Output the [x, y] coordinate of the center of the cell containing the given text.  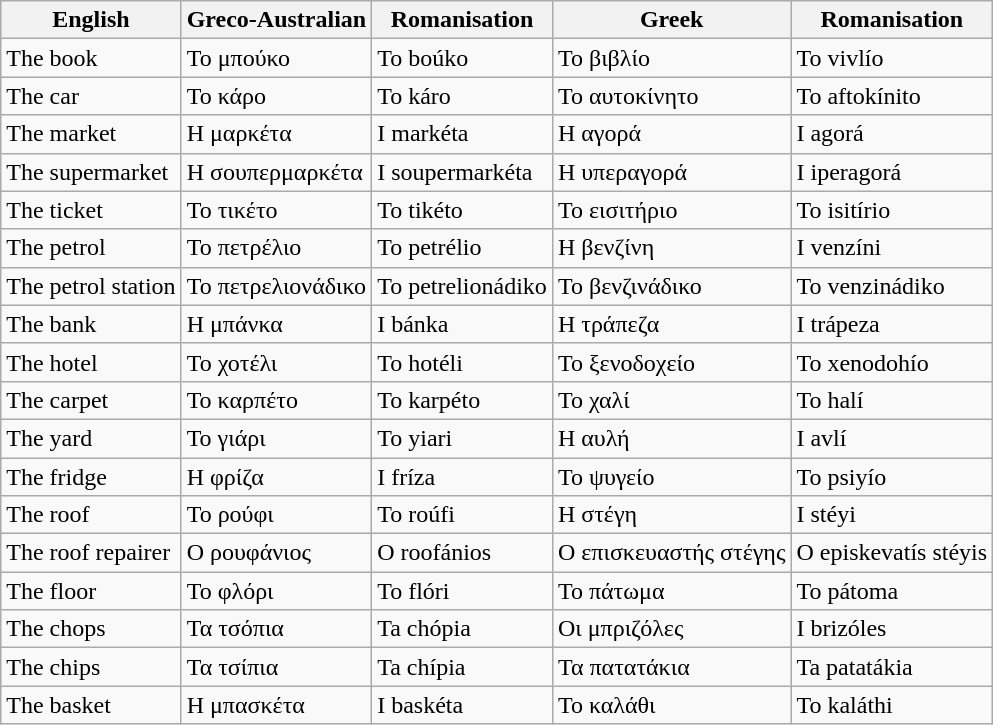
Το βιβλίο [672, 58]
The fridge [91, 477]
To boúko [462, 58]
Ta chópia [462, 629]
To venzinádiko [892, 286]
To halí [892, 400]
To psiyío [892, 477]
I venzíni [892, 248]
I agorá [892, 134]
Ta patatákia [892, 667]
The ticket [91, 210]
I baskéta [462, 705]
Ο επισκευαστής στέγης [672, 553]
To yiari [462, 438]
Η βενζίνη [672, 248]
To flóri [462, 591]
I stéyi [892, 515]
To kaláthi [892, 705]
Ta chípia [462, 667]
I bánka [462, 324]
Ο ρουφάνιος [276, 553]
I fríza [462, 477]
To pátoma [892, 591]
Greco-Australian [276, 20]
The floor [91, 591]
Οι μπριζόλες [672, 629]
To vivlío [892, 58]
Το κάρο [276, 96]
I iperagorá [892, 172]
Το πετρέλιο [276, 248]
Το χοτέλι [276, 362]
The car [91, 96]
The petrol station [91, 286]
To karpéto [462, 400]
The chops [91, 629]
I trápeza [892, 324]
The chips [91, 667]
Τα τσόπια [276, 629]
To hotéli [462, 362]
The carpet [91, 400]
The book [91, 58]
Το φλόρι [276, 591]
Η μπάνκα [276, 324]
To isitírio [892, 210]
To petrelionádiko [462, 286]
To káro [462, 96]
Το χαλί [672, 400]
Η αυλή [672, 438]
Η στέγη [672, 515]
Τα τσίπια [276, 667]
The bank [91, 324]
English [91, 20]
Η αγορά [672, 134]
To tikéto [462, 210]
The market [91, 134]
To γιάρι [276, 438]
I soupermarkéta [462, 172]
Η υπεραγορά [672, 172]
To roúfi [462, 515]
O roofánios [462, 553]
Το πάτωμα [672, 591]
The basket [91, 705]
O episkevatís stéyis [892, 553]
Η φρίζα [276, 477]
Το καλάθι [672, 705]
Το εισιτήριο [672, 210]
The yard [91, 438]
Το ξενοδοχείο [672, 362]
Η σουπερμαρκέτα [276, 172]
Το πετρελιονάδικο [276, 286]
Το μπούκο [276, 58]
Τα πατατάκια [672, 667]
To xenodohío [892, 362]
I markéta [462, 134]
Το ψυγείο [672, 477]
Το βενζινάδικο [672, 286]
To καρπέτo [276, 400]
Το τικέτο [276, 210]
The hotel [91, 362]
Η τράπεζα [672, 324]
Η μπασκέτα [276, 705]
To petrélio [462, 248]
The supermarket [91, 172]
The petrol [91, 248]
The roof repairer [91, 553]
I avlí [892, 438]
Η μαρκέτα [276, 134]
Το αυτοκίνητο [672, 96]
Greek [672, 20]
Το ρούφι [276, 515]
To aftokínito [892, 96]
The roof [91, 515]
I brizóles [892, 629]
